For the text-containing cell, return its midpoint in (x, y) coordinate format. 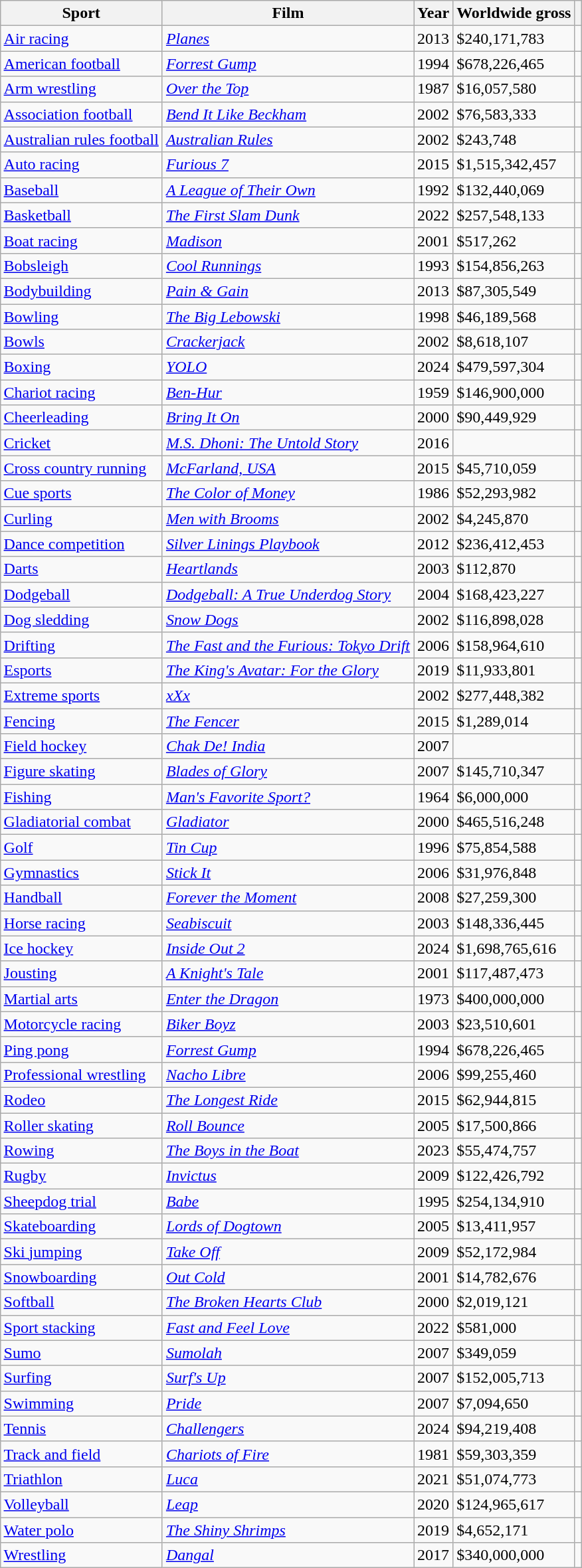
$117,487,473 (514, 974)
2020 (433, 1504)
xXx (288, 695)
$31,976,848 (514, 873)
Martial arts (81, 999)
The Color of Money (288, 493)
Cool Runnings (288, 266)
Men with Brooms (288, 519)
Seabiscuit (288, 923)
$158,964,610 (514, 645)
2021 (433, 1479)
Silver Linings Playbook (288, 544)
Enter the Dragon (288, 999)
The King's Avatar: For the Glory (288, 670)
The Shiny Shrimps (288, 1529)
Chariots of Fire (288, 1454)
Darts (81, 569)
Fast and Feel Love (288, 1328)
$13,411,957 (514, 1227)
Drifting (81, 645)
Nacho Libre (288, 1075)
Tin Cup (288, 847)
Fishing (81, 797)
$116,898,028 (514, 620)
$124,965,617 (514, 1504)
$6,000,000 (514, 797)
Ski jumping (81, 1252)
$76,583,333 (514, 114)
Australian Rules (288, 139)
Cue sports (81, 493)
Curling (81, 519)
$122,426,792 (514, 1176)
2016 (433, 443)
Dance competition (81, 544)
A Knight's Tale (288, 974)
Dodgeball: A True Underdog Story (288, 594)
1992 (433, 190)
Dodgeball (81, 594)
Auto racing (81, 165)
$236,412,453 (514, 544)
Boxing (81, 367)
$45,710,059 (514, 468)
Roll Bounce (288, 1126)
Stick It (288, 873)
Wrestling (81, 1555)
Out Cold (288, 1277)
$8,618,107 (514, 342)
Triathlon (81, 1479)
Luca (288, 1479)
Jousting (81, 974)
$14,782,676 (514, 1277)
1981 (433, 1454)
Volleyball (81, 1504)
Cross country running (81, 468)
Year (433, 13)
$254,134,910 (514, 1201)
$62,944,815 (514, 1100)
Basketball (81, 215)
$27,259,300 (514, 898)
Babe (288, 1201)
Over the Top (288, 89)
Challengers (288, 1429)
$112,870 (514, 569)
Cheerleading (81, 418)
Bring It On (288, 418)
Water polo (81, 1529)
Extreme sports (81, 695)
Ice hockey (81, 948)
$168,423,227 (514, 594)
Australian rules football (81, 139)
$152,005,713 (514, 1378)
Biker Boyz (288, 1024)
$90,449,929 (514, 418)
Air racing (81, 39)
Association football (81, 114)
2012 (433, 544)
$277,448,382 (514, 695)
$257,548,133 (514, 215)
Sheepdog trial (81, 1201)
Gymnastics (81, 873)
Rugby (81, 1176)
Sport (81, 13)
Heartlands (288, 569)
Track and field (81, 1454)
$1,289,014 (514, 721)
$132,440,069 (514, 190)
YOLO (288, 367)
Boat racing (81, 240)
Pain & Gain (288, 291)
Gladiator (288, 822)
$52,293,982 (514, 493)
Surf's Up (288, 1378)
Skateboarding (81, 1227)
A League of Their Own (288, 190)
1993 (433, 266)
Bend It Like Beckham (288, 114)
2017 (433, 1555)
Bobsleigh (81, 266)
Inside Out 2 (288, 948)
Planes (288, 39)
Roller skating (81, 1126)
1959 (433, 392)
Bowling (81, 317)
McFarland, USA (288, 468)
Sport stacking (81, 1328)
$340,000,000 (514, 1555)
$16,057,580 (514, 89)
2023 (433, 1151)
The Longest Ride (288, 1100)
Professional wrestling (81, 1075)
Take Off (288, 1252)
Film (288, 13)
Pride (288, 1403)
2008 (433, 898)
Bowls (81, 342)
Snowboarding (81, 1277)
Invictus (288, 1176)
1998 (433, 317)
Sumo (81, 1353)
2004 (433, 594)
$75,854,588 (514, 847)
The Fencer (288, 721)
Motorcycle racing (81, 1024)
The Fast and the Furious: Tokyo Drift (288, 645)
$1,515,342,457 (514, 165)
Lords of Dogtown (288, 1227)
Handball (81, 898)
Man's Favorite Sport? (288, 797)
1986 (433, 493)
1987 (433, 89)
Surfing (81, 1378)
Gladiatorial combat (81, 822)
Field hockey (81, 746)
$400,000,000 (514, 999)
$581,000 (514, 1328)
$243,748 (514, 139)
Chariot racing (81, 392)
Leap (288, 1504)
Dangal (288, 1555)
1973 (433, 999)
$349,059 (514, 1353)
Rowing (81, 1151)
$148,336,445 (514, 923)
$55,474,757 (514, 1151)
$4,652,171 (514, 1529)
Madison (288, 240)
$11,933,801 (514, 670)
$99,255,460 (514, 1075)
Worldwide gross (514, 13)
Forever the Moment (288, 898)
$87,305,549 (514, 291)
Arm wrestling (81, 89)
Baseball (81, 190)
$145,710,347 (514, 772)
Swimming (81, 1403)
Horse racing (81, 923)
$465,516,248 (514, 822)
The Boys in the Boat (288, 1151)
Sumolah (288, 1353)
$51,074,773 (514, 1479)
Softball (81, 1302)
Snow Dogs (288, 620)
Furious 7 (288, 165)
$146,900,000 (514, 392)
1964 (433, 797)
$59,303,359 (514, 1454)
$23,510,601 (514, 1024)
1995 (433, 1201)
$154,856,263 (514, 266)
The First Slam Dunk (288, 215)
Chak De! India (288, 746)
M.S. Dhoni: The Untold Story (288, 443)
Blades of Glory (288, 772)
Ping pong (81, 1049)
The Big Lebowski (288, 317)
Dog sledding (81, 620)
Cricket (81, 443)
$46,189,568 (514, 317)
Crackerjack (288, 342)
$52,172,984 (514, 1252)
Golf (81, 847)
1996 (433, 847)
Rodeo (81, 1100)
Bodybuilding (81, 291)
$4,245,870 (514, 519)
American football (81, 64)
$2,019,121 (514, 1302)
The Broken Hearts Club (288, 1302)
Ben-Hur (288, 392)
Figure skating (81, 772)
$517,262 (514, 240)
$17,500,866 (514, 1126)
$1,698,765,616 (514, 948)
Fencing (81, 721)
Tennis (81, 1429)
$7,094,650 (514, 1403)
$94,219,408 (514, 1429)
$479,597,304 (514, 367)
Esports (81, 670)
$240,171,783 (514, 39)
